Return the (X, Y) coordinate for the center point of the cell that contains the specified text.  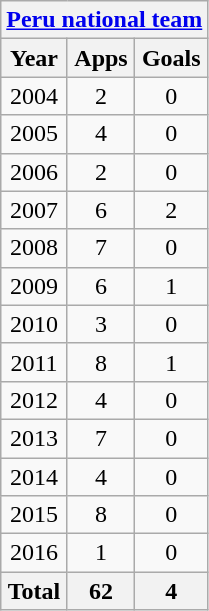
2013 (34, 438)
2007 (34, 210)
2011 (34, 362)
Goals (172, 58)
2009 (34, 286)
Apps (100, 58)
2006 (34, 172)
2005 (34, 134)
2008 (34, 248)
2004 (34, 96)
Total (34, 591)
2012 (34, 400)
Year (34, 58)
62 (100, 591)
2016 (34, 553)
Peru national team (104, 20)
3 (100, 324)
2015 (34, 515)
2014 (34, 477)
2010 (34, 324)
